Output the [X, Y] coordinate of the center of the cell containing the given text.  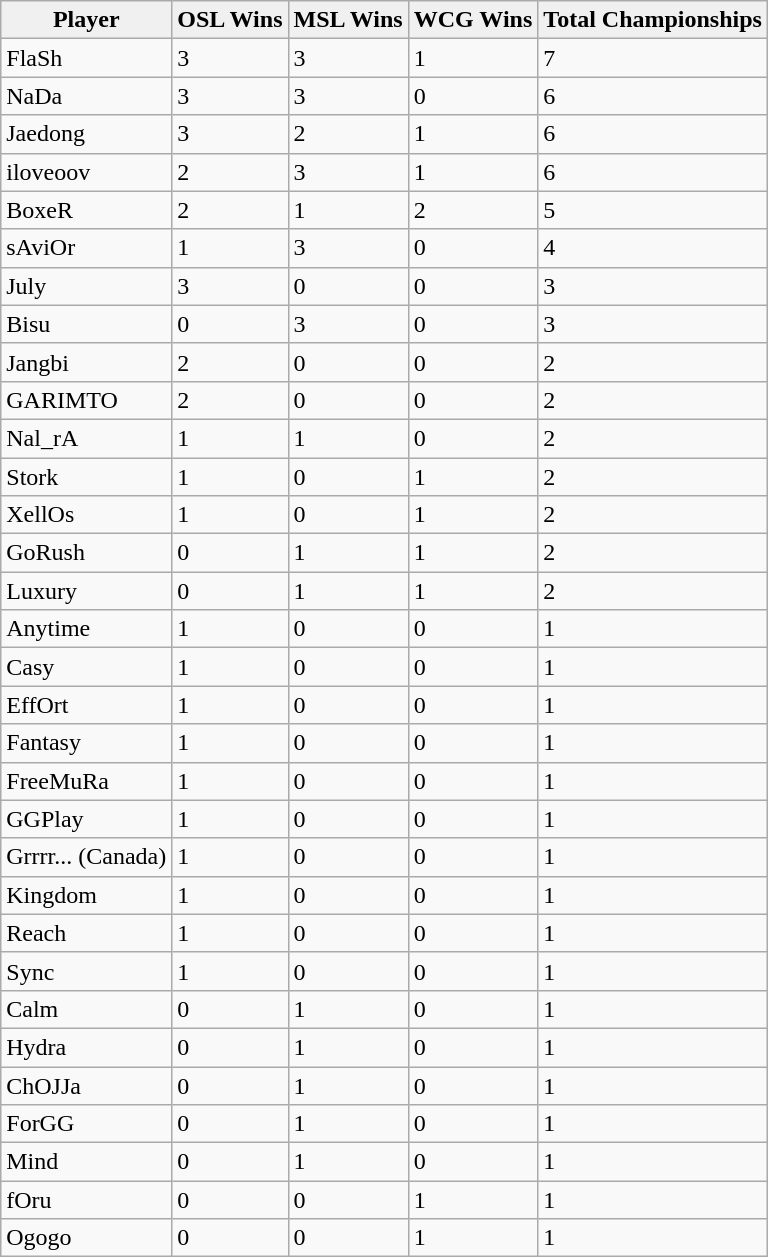
Reach [86, 933]
WCG Wins [473, 20]
MSL Wins [348, 20]
EffOrt [86, 705]
Sync [86, 971]
GoRush [86, 553]
Player [86, 20]
GARIMTO [86, 400]
Jaedong [86, 134]
Ogogo [86, 1238]
Nal_rA [86, 438]
Luxury [86, 591]
Bisu [86, 324]
Fantasy [86, 743]
sAviOr [86, 248]
GGPlay [86, 819]
ChOJJa [86, 1085]
FlaSh [86, 58]
Kingdom [86, 895]
Hydra [86, 1047]
BoxeR [86, 210]
Total Championships [653, 20]
4 [653, 248]
July [86, 286]
OSL Wins [230, 20]
ForGG [86, 1124]
Casy [86, 667]
5 [653, 210]
NaDa [86, 96]
XellOs [86, 515]
Stork [86, 477]
7 [653, 58]
Grrrr... (Canada) [86, 857]
Anytime [86, 629]
iloveoov [86, 172]
Jangbi [86, 362]
FreeMuRa [86, 781]
Mind [86, 1162]
Calm [86, 1009]
fOru [86, 1200]
